Return (x, y) of the center of cell containing provided text 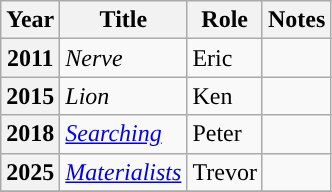
Eric (225, 58)
Peter (225, 134)
Notes (296, 20)
Lion (124, 96)
Trevor (225, 172)
Year (30, 20)
Ken (225, 96)
Nerve (124, 58)
2011 (30, 58)
Materialists (124, 172)
Searching (124, 134)
Title (124, 20)
2015 (30, 96)
2018 (30, 134)
Role (225, 20)
2025 (30, 172)
